Extract the (X, Y) coordinate from the center of the cell holding the provided text.  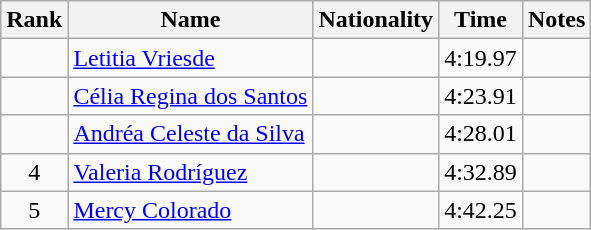
4:32.89 (481, 172)
Valeria Rodríguez (190, 172)
Notes (556, 20)
Time (481, 20)
Name (190, 20)
4:23.91 (481, 96)
5 (34, 210)
Andréa Celeste da Silva (190, 134)
4:19.97 (481, 58)
4 (34, 172)
Nationality (376, 20)
Mercy Colorado (190, 210)
Rank (34, 20)
4:42.25 (481, 210)
Célia Regina dos Santos (190, 96)
4:28.01 (481, 134)
Letitia Vriesde (190, 58)
